Output the (x, y) coordinate of the center of the cell containing the given text.  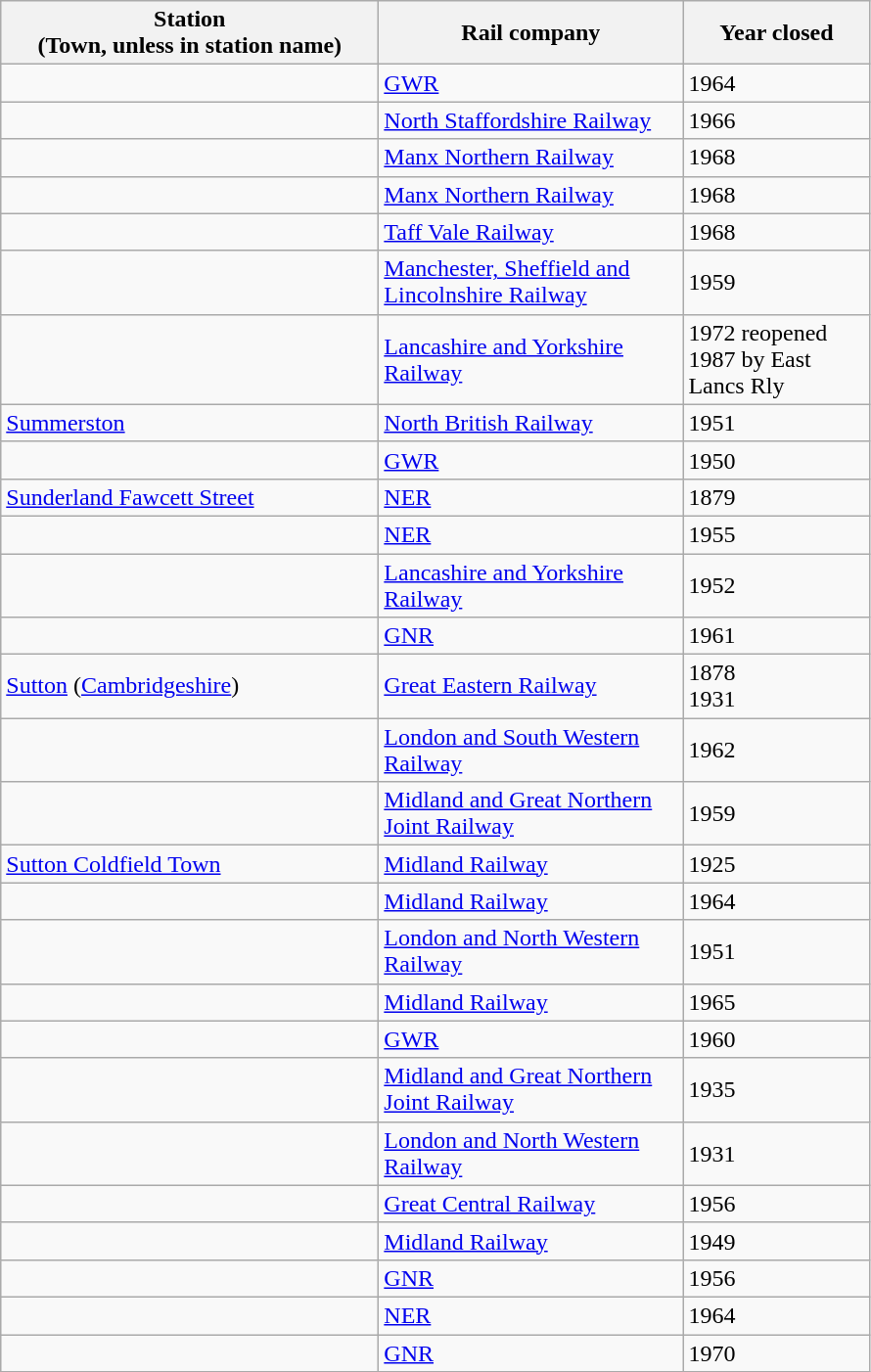
Station(Town, unless in station name) (190, 33)
North British Railway (530, 423)
1970 (777, 1353)
1879 (777, 497)
1950 (777, 460)
Rail company (530, 33)
1955 (777, 534)
1960 (777, 1039)
1961 (777, 636)
Year closed (777, 33)
1962 (777, 750)
North Staffordshire Railway (530, 120)
Great Eastern Railway (530, 687)
Manchester, Sheffield and Lincolnshire Railway (530, 282)
Summerston (190, 423)
Sutton (Cambridgeshire) (190, 687)
1965 (777, 1002)
1966 (777, 120)
Great Central Railway (530, 1204)
18781931 (777, 687)
1972 reopened 1987 by East Lancs Rly (777, 359)
1931 (777, 1153)
1935 (777, 1090)
Sunderland Fawcett Street (190, 497)
Sutton Coldfield Town (190, 864)
1949 (777, 1241)
London and South Western Railway (530, 750)
Taff Vale Railway (530, 232)
1925 (777, 864)
1952 (777, 585)
